Pinpoint the cell where the given text exists, returning its [X, Y] midpoint coordinate. 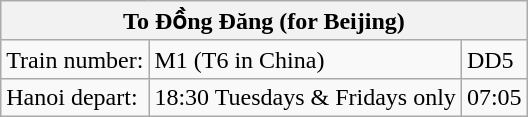
M1 (T6 in China) [305, 59]
Hanoi depart: [75, 97]
DD5 [494, 59]
07:05 [494, 97]
Train number: [75, 59]
18:30 Tuesdays & Fridays only [305, 97]
To Đồng Đăng (for Beijing) [264, 21]
